Detect which cell encompasses the target text, then output its (x, y) center coordinate. 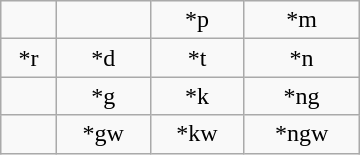
*p (197, 20)
*ngw (302, 134)
*gw (103, 134)
*n (302, 58)
*k (197, 96)
*g (103, 96)
*t (197, 58)
*kw (197, 134)
*d (103, 58)
*ng (302, 96)
*r (29, 58)
*m (302, 20)
